Return (X, Y) of the center of cell containing provided text 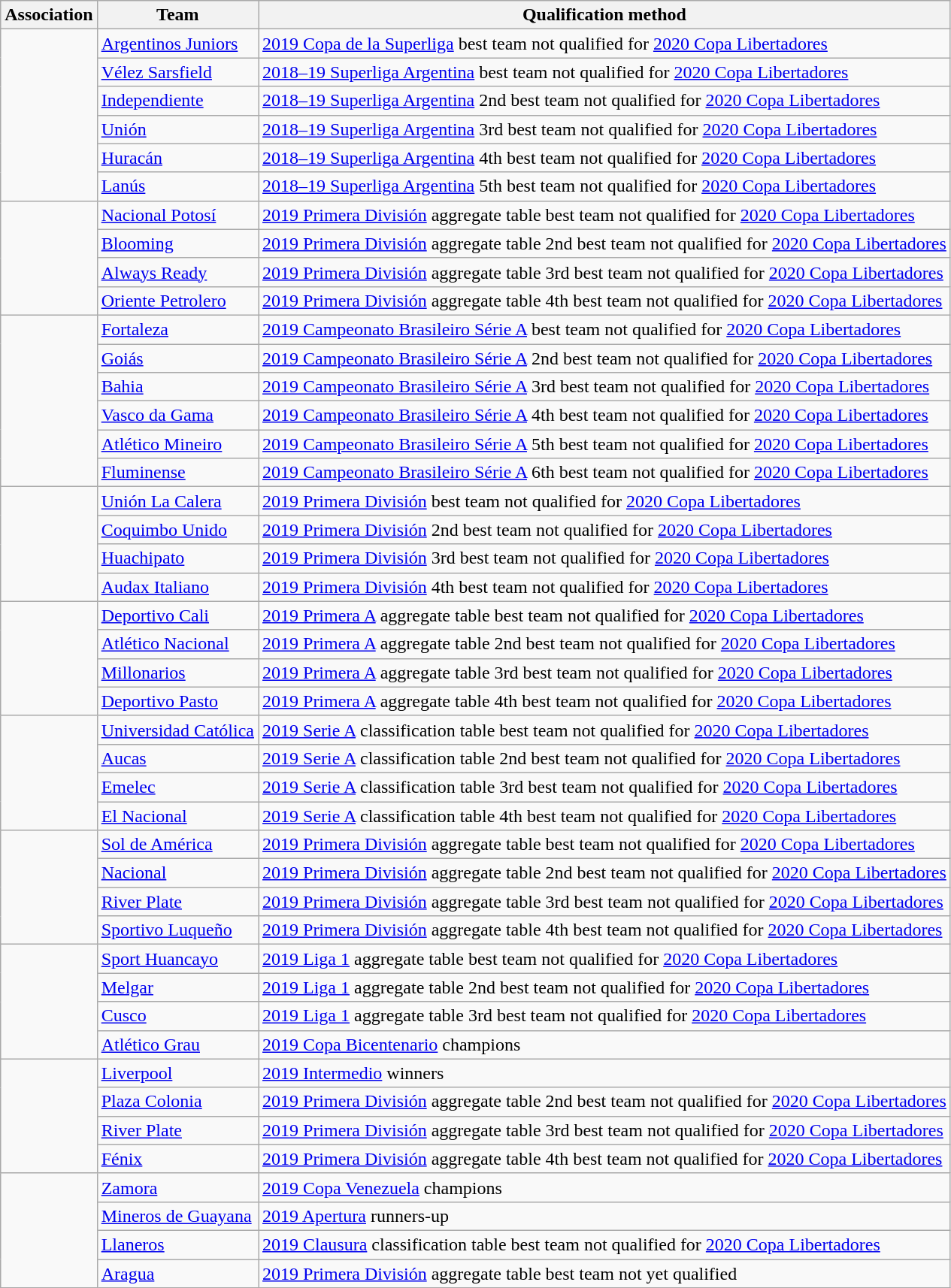
2019 Primera División aggregate table best team not yet qualified (604, 1274)
Lanús (177, 186)
Argentinos Juniors (177, 44)
2018–19 Superliga Argentina best team not qualified for 2020 Copa Libertadores (604, 72)
2019 Campeonato Brasileiro Série A best team not qualified for 2020 Copa Libertadores (604, 329)
El Nacional (177, 815)
2018–19 Superliga Argentina 5th best team not qualified for 2020 Copa Libertadores (604, 186)
Atlético Grau (177, 1045)
Deportivo Pasto (177, 701)
Audax Italiano (177, 587)
Vasco da Gama (177, 416)
Vélez Sarsfield (177, 72)
Nacional Potosí (177, 215)
Team (177, 15)
Bahia (177, 387)
Sol de América (177, 845)
2019 Primera División best team not qualified for 2020 Copa Libertadores (604, 501)
Liverpool (177, 1073)
2019 Liga 1 aggregate table 2nd best team not qualified for 2020 Copa Libertadores (604, 987)
Coquimbo Unido (177, 530)
Blooming (177, 243)
Cusco (177, 1016)
2018–19 Superliga Argentina 2nd best team not qualified for 2020 Copa Libertadores (604, 101)
Fluminense (177, 473)
Oriente Petrolero (177, 301)
2019 Primera A aggregate table 3rd best team not qualified for 2020 Copa Libertadores (604, 673)
Association (49, 15)
Sportivo Luqueño (177, 930)
2019 Intermedio winners (604, 1073)
Nacional (177, 873)
2019 Serie A classification table 2nd best team not qualified for 2020 Copa Libertadores (604, 758)
2019 Liga 1 aggregate table best team not qualified for 2020 Copa Libertadores (604, 959)
2019 Serie A classification table 4th best team not qualified for 2020 Copa Libertadores (604, 815)
Huachipato (177, 558)
Goiás (177, 358)
Plaza Colonia (177, 1102)
Qualification method (604, 15)
2019 Serie A classification table best team not qualified for 2020 Copa Libertadores (604, 730)
2019 Liga 1 aggregate table 3rd best team not qualified for 2020 Copa Libertadores (604, 1016)
2018–19 Superliga Argentina 3rd best team not qualified for 2020 Copa Libertadores (604, 129)
2019 Campeonato Brasileiro Série A 4th best team not qualified for 2020 Copa Libertadores (604, 416)
2019 Campeonato Brasileiro Série A 6th best team not qualified for 2020 Copa Libertadores (604, 473)
2018–19 Superliga Argentina 4th best team not qualified for 2020 Copa Libertadores (604, 158)
Emelec (177, 787)
Independiente (177, 101)
Fénix (177, 1159)
Atlético Mineiro (177, 444)
2019 Primera División 4th best team not qualified for 2020 Copa Libertadores (604, 587)
2019 Serie A classification table 3rd best team not qualified for 2020 Copa Libertadores (604, 787)
2019 Primera A aggregate table 4th best team not qualified for 2020 Copa Libertadores (604, 701)
Mineros de Guayana (177, 1216)
2019 Primera A aggregate table 2nd best team not qualified for 2020 Copa Libertadores (604, 644)
Millonarios (177, 673)
2019 Copa de la Superliga best team not qualified for 2020 Copa Libertadores (604, 44)
Deportivo Cali (177, 615)
Zamora (177, 1187)
Aucas (177, 758)
2019 Clausura classification table best team not qualified for 2020 Copa Libertadores (604, 1244)
2019 Campeonato Brasileiro Série A 5th best team not qualified for 2020 Copa Libertadores (604, 444)
2019 Copa Venezuela champions (604, 1187)
2019 Copa Bicentenario champions (604, 1045)
Sport Huancayo (177, 959)
Llaneros (177, 1244)
Melgar (177, 987)
Fortaleza (177, 329)
Always Ready (177, 272)
Universidad Católica (177, 730)
Unión (177, 129)
Atlético Nacional (177, 644)
Unión La Calera (177, 501)
2019 Apertura runners-up (604, 1216)
Huracán (177, 158)
2019 Campeonato Brasileiro Série A 3rd best team not qualified for 2020 Copa Libertadores (604, 387)
2019 Primera División 2nd best team not qualified for 2020 Copa Libertadores (604, 530)
2019 Campeonato Brasileiro Série A 2nd best team not qualified for 2020 Copa Libertadores (604, 358)
2019 Primera División 3rd best team not qualified for 2020 Copa Libertadores (604, 558)
Aragua (177, 1274)
2019 Primera A aggregate table best team not qualified for 2020 Copa Libertadores (604, 615)
